Capture the cell that displays the provided text and extract its [X, Y] central coordinate. 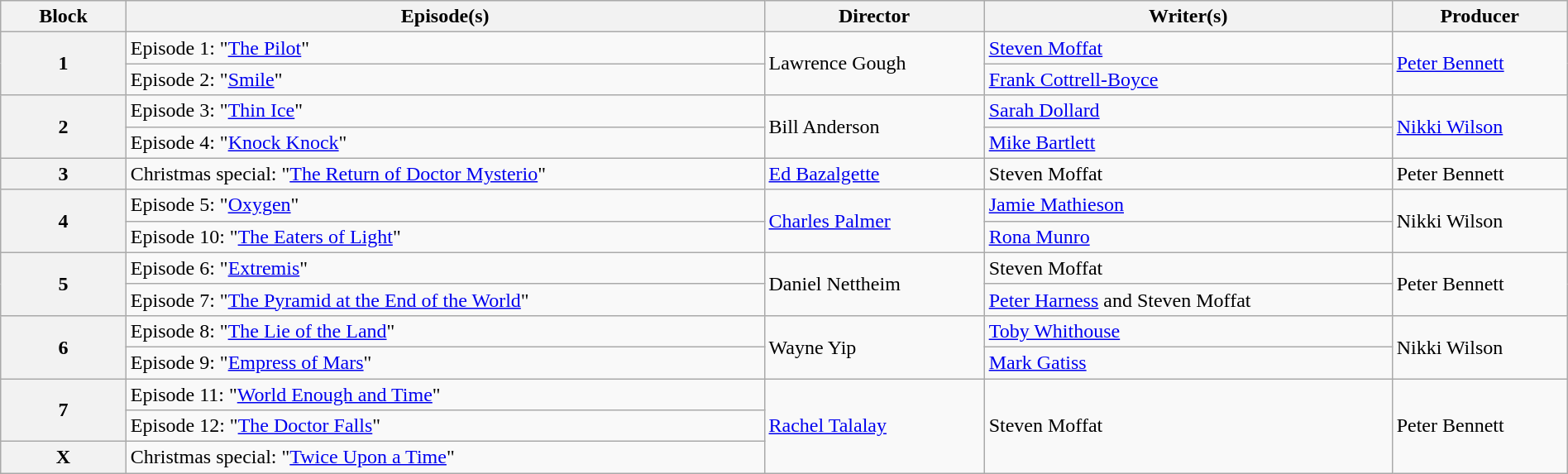
Christmas special: "The Return of Doctor Mysterio" [445, 174]
5 [64, 284]
Episode 6: "Extremis" [445, 268]
3 [64, 174]
Toby Whithouse [1188, 331]
Episode(s) [445, 17]
Frank Cottrell-Boyce [1188, 79]
Episode 3: "Thin Ice" [445, 111]
Episode 1: "The Pilot" [445, 48]
Episode 4: "Knock Knock" [445, 142]
Ed Bazalgette [874, 174]
Director [874, 17]
7 [64, 410]
X [64, 457]
Sarah Dollard [1188, 111]
Episode 11: "World Enough and Time" [445, 395]
Rona Munro [1188, 237]
Episode 7: "The Pyramid at the End of the World" [445, 299]
4 [64, 221]
Writer(s) [1188, 17]
Episode 5: "Oxygen" [445, 205]
Episode 2: "Smile" [445, 79]
Wayne Yip [874, 347]
1 [64, 64]
Lawrence Gough [874, 64]
Episode 8: "The Lie of the Land" [445, 331]
Christmas special: "Twice Upon a Time" [445, 457]
Episode 9: "Empress of Mars" [445, 362]
Peter Harness and Steven Moffat [1188, 299]
Jamie Mathieson [1188, 205]
Episode 12: "The Doctor Falls" [445, 426]
Mark Gatiss [1188, 362]
Block [64, 17]
6 [64, 347]
Bill Anderson [874, 127]
Producer [1480, 17]
Episode 10: "The Eaters of Light" [445, 237]
Rachel Talalay [874, 426]
Daniel Nettheim [874, 284]
Charles Palmer [874, 221]
Mike Bartlett [1188, 142]
2 [64, 127]
